Detect which cell encompasses the target text, then output its (x, y) center coordinate. 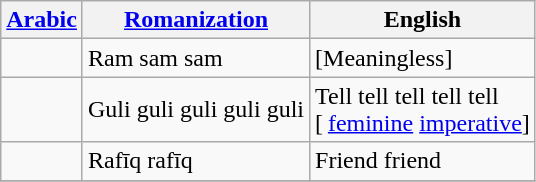
Romanization (196, 20)
Tell tell tell tell tell [ feminine imperative] (423, 110)
English (423, 20)
[Meaningless] (423, 58)
Ram sam sam (196, 58)
Guli guli guli guli guli (196, 110)
Rafīq rafīq (196, 161)
Arabic (42, 20)
Friend friend (423, 161)
